Return [x, y] of the center of cell containing provided text 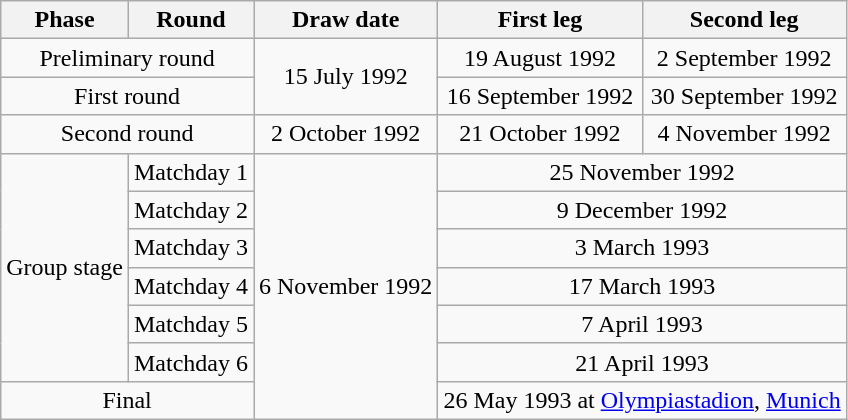
15 July 1992 [346, 77]
Second leg [744, 20]
Matchday 5 [190, 324]
Matchday 1 [190, 172]
3 March 1993 [642, 248]
Matchday 3 [190, 248]
Matchday 4 [190, 286]
30 September 1992 [744, 96]
9 December 1992 [642, 210]
First leg [540, 20]
4 November 1992 [744, 134]
Phase [65, 20]
Second round [128, 134]
Group stage [65, 267]
Matchday 2 [190, 210]
Draw date [346, 20]
2 September 1992 [744, 58]
Round [190, 20]
16 September 1992 [540, 96]
Final [128, 400]
6 November 1992 [346, 286]
19 August 1992 [540, 58]
21 April 1993 [642, 362]
26 May 1993 at Olympiastadion, Munich [642, 400]
Preliminary round [128, 58]
21 October 1992 [540, 134]
25 November 1992 [642, 172]
First round [128, 96]
2 October 1992 [346, 134]
17 March 1993 [642, 286]
7 April 1993 [642, 324]
Matchday 6 [190, 362]
